Scan for the cell matching the given text and deliver its [X, Y] coordinate at center. 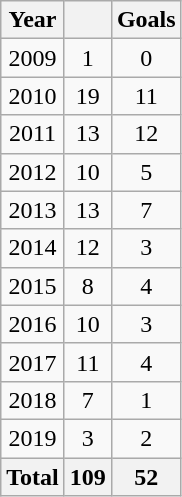
2009 [33, 58]
109 [88, 477]
8 [88, 286]
2013 [33, 210]
Goals [146, 20]
2011 [33, 134]
2017 [33, 362]
Total [33, 477]
0 [146, 58]
2018 [33, 400]
52 [146, 477]
5 [146, 172]
2010 [33, 96]
2014 [33, 248]
19 [88, 96]
Year [33, 20]
2019 [33, 438]
2016 [33, 324]
2012 [33, 172]
2 [146, 438]
2015 [33, 286]
